Identify which cell holds the provided text, then report its (x, y) central coordinate. 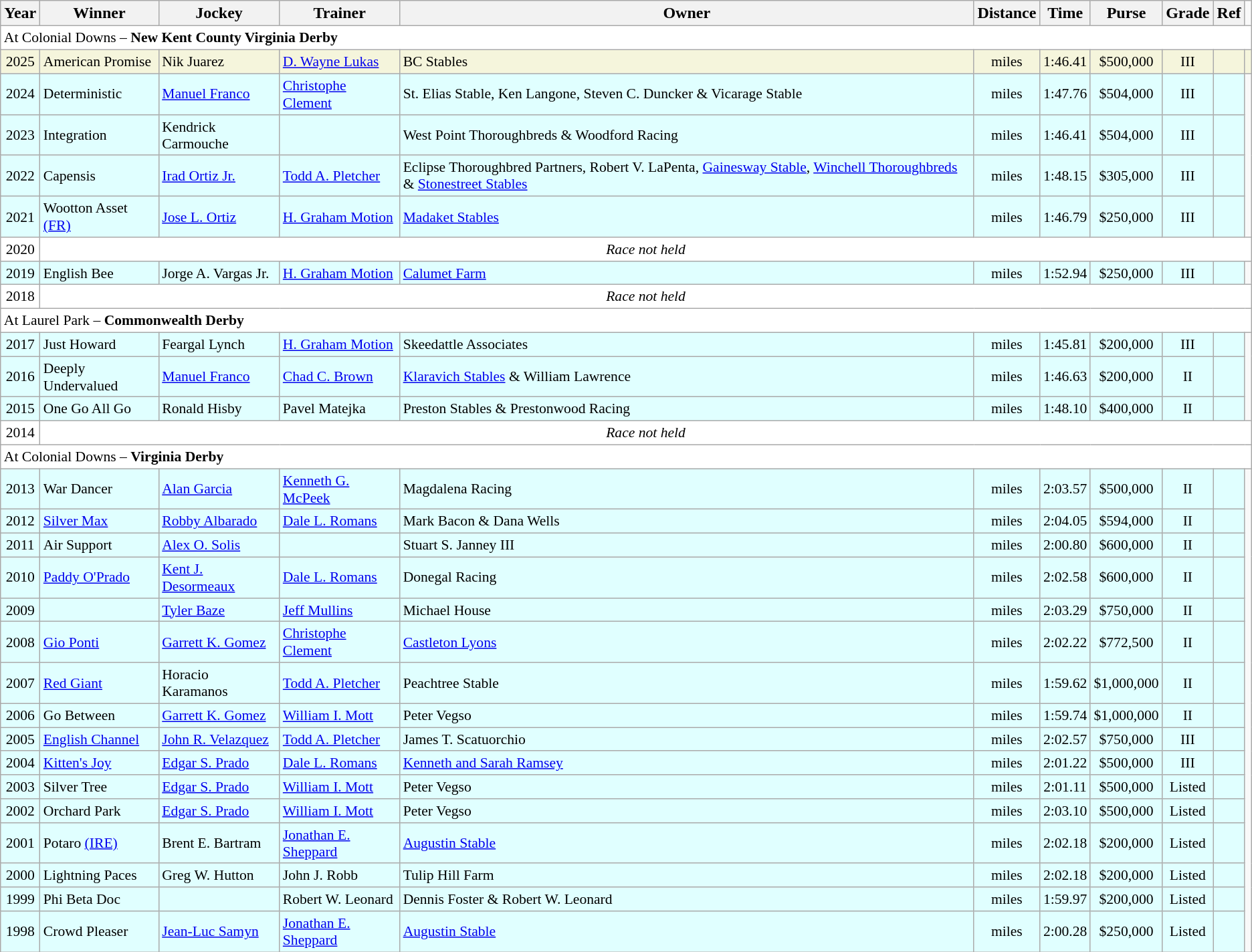
Capensis (99, 175)
American Promise (99, 62)
At Laurel Park – Commonwealth Derby (626, 320)
Preston Stables & Prestonwood Racing (687, 409)
St. Elias Stable, Ken Langone, Steven C. Duncker & Vicarage Stable (687, 94)
2023 (20, 135)
Mark Bacon & Dana Wells (687, 521)
Owner (687, 13)
D. Wayne Lukas (340, 62)
Eclipse Thoroughbred Partners, Robert V. LaPenta, Gainesway Stable, Winchell Thoroughbreds & Stonestreet Stables (687, 175)
2:02.57 (1065, 739)
BC Stables (687, 62)
1:47.76 (1065, 94)
2002 (20, 811)
War Dancer (99, 489)
Jockey (219, 13)
Nik Juarez (219, 62)
Jose L. Ortiz (219, 217)
2:03.57 (1065, 489)
$772,500 (1126, 642)
Air Support (99, 545)
Gio Ponti (99, 642)
2:01.11 (1065, 787)
2:02.22 (1065, 642)
2010 (20, 578)
English Channel (99, 739)
2016 (20, 377)
Kenneth G. McPeek (340, 489)
$400,000 (1126, 409)
Lightning Paces (99, 875)
2:03.10 (1065, 811)
Klaravich Stables & William Lawrence (687, 377)
1:48.15 (1065, 175)
2:01.22 (1065, 763)
2000 (20, 875)
Just Howard (99, 344)
1:46.63 (1065, 377)
Horacio Karamanos (219, 683)
2003 (20, 787)
Kent J. Desormeaux (219, 578)
2:03.29 (1065, 610)
2025 (20, 62)
At Colonial Downs – Virginia Derby (626, 457)
2024 (20, 94)
Alan Garcia (219, 489)
Brent E. Bartram (219, 842)
Crowd Pleaser (99, 932)
Deterministic (99, 94)
Magdalena Racing (687, 489)
Potaro (IRE) (99, 842)
2015 (20, 409)
Tulip Hill Farm (687, 875)
Ronald Hisby (219, 409)
2006 (20, 715)
Robert W. Leonard (340, 899)
Skeedattle Associates (687, 344)
2020 (20, 249)
Alex O. Solis (219, 545)
Stuart S. Janney III (687, 545)
Ref (1229, 13)
Orchard Park (99, 811)
2008 (20, 642)
Jeff Mullins (340, 610)
Deeply Undervalued (99, 377)
Winner (99, 13)
Jean-Luc Samyn (219, 932)
2005 (20, 739)
1:48.10 (1065, 409)
1:45.81 (1065, 344)
Silver Tree (99, 787)
$594,000 (1126, 521)
2011 (20, 545)
James T. Scatuorchio (687, 739)
2013 (20, 489)
Silver Max (99, 521)
Go Between (99, 715)
2019 (20, 273)
Pavel Matejka (340, 409)
Robby Albarado (219, 521)
Kitten's Joy (99, 763)
2:04.05 (1065, 521)
Feargal Lynch (219, 344)
Jorge A. Vargas Jr. (219, 273)
1998 (20, 932)
Purse (1126, 13)
2012 (20, 521)
Dennis Foster & Robert W. Leonard (687, 899)
1:59.62 (1065, 683)
2007 (20, 683)
2:00.28 (1065, 932)
John R. Velazquez (219, 739)
2009 (20, 610)
2021 (20, 217)
Grade (1188, 13)
Time (1065, 13)
2:02.58 (1065, 578)
West Point Thoroughbreds & Woodford Racing (687, 135)
Peachtree Stable (687, 683)
Irad Ortiz Jr. (219, 175)
2:00.80 (1065, 545)
Distance (1007, 13)
Trainer (340, 13)
Kenneth and Sarah Ramsey (687, 763)
Wootton Asset (FR) (99, 217)
Year (20, 13)
John J. Robb (340, 875)
2017 (20, 344)
2004 (20, 763)
1:59.74 (1065, 715)
Red Giant (99, 683)
2014 (20, 433)
1:46.79 (1065, 217)
Chad C. Brown (340, 377)
$305,000 (1126, 175)
2018 (20, 297)
Paddy O'Prado (99, 578)
1999 (20, 899)
1:59.97 (1065, 899)
Madaket Stables (687, 217)
Calumet Farm (687, 273)
Phi Beta Doc (99, 899)
Tyler Baze (219, 610)
English Bee (99, 273)
One Go All Go (99, 409)
2022 (20, 175)
Greg W. Hutton (219, 875)
Castleton Lyons (687, 642)
1:52.94 (1065, 273)
Donegal Racing (687, 578)
2001 (20, 842)
Kendrick Carmouche (219, 135)
Integration (99, 135)
At Colonial Downs – New Kent County Virginia Derby (626, 38)
Michael House (687, 610)
